Locate the cell with the specified text and output its [x, y] center coordinate. 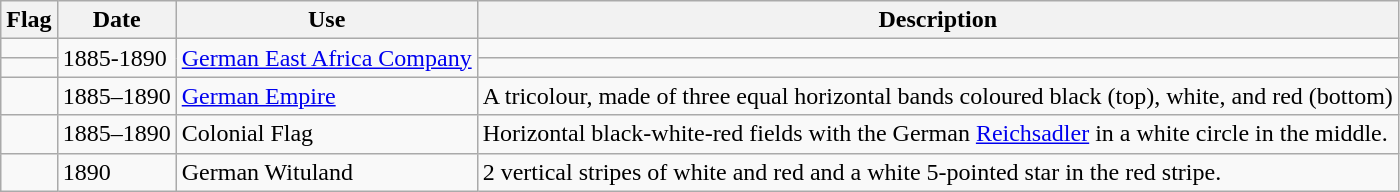
Date [116, 20]
German Empire [326, 96]
German East Africa Company [326, 58]
Flag [29, 20]
1890 [116, 172]
Use [326, 20]
2 vertical stripes of white and red and a white 5-pointed star in the red stripe. [938, 172]
Horizontal black-white-red fields with the German Reichsadler in a white circle in the middle. [938, 134]
German Wituland [326, 172]
Colonial Flag [326, 134]
A tricolour, made of three equal horizontal bands coloured black (top), white, and red (bottom) [938, 96]
1885-1890 [116, 58]
Description [938, 20]
